Detect which cell encompasses the target text, then output its (x, y) center coordinate. 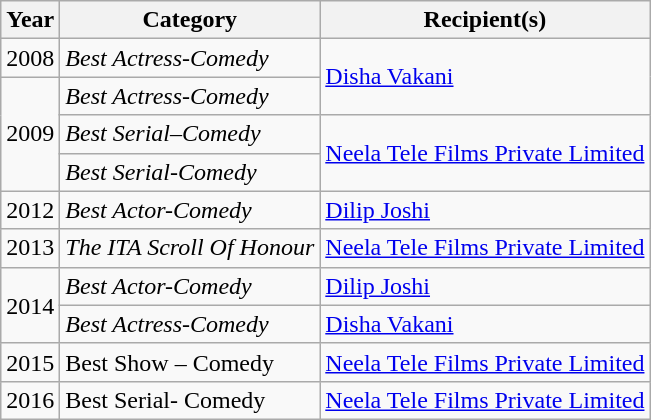
2016 (30, 400)
2012 (30, 210)
2008 (30, 58)
2014 (30, 305)
Year (30, 20)
Category (190, 20)
2013 (30, 248)
The ITA Scroll Of Honour (190, 248)
Best Serial-Comedy (190, 172)
2015 (30, 362)
Recipient(s) (485, 20)
Best Serial- Comedy (190, 400)
Best Show – Comedy (190, 362)
2009 (30, 134)
Best Serial–Comedy (190, 134)
